Return the (x, y) coordinate for the center point of the cell that contains the specified text.  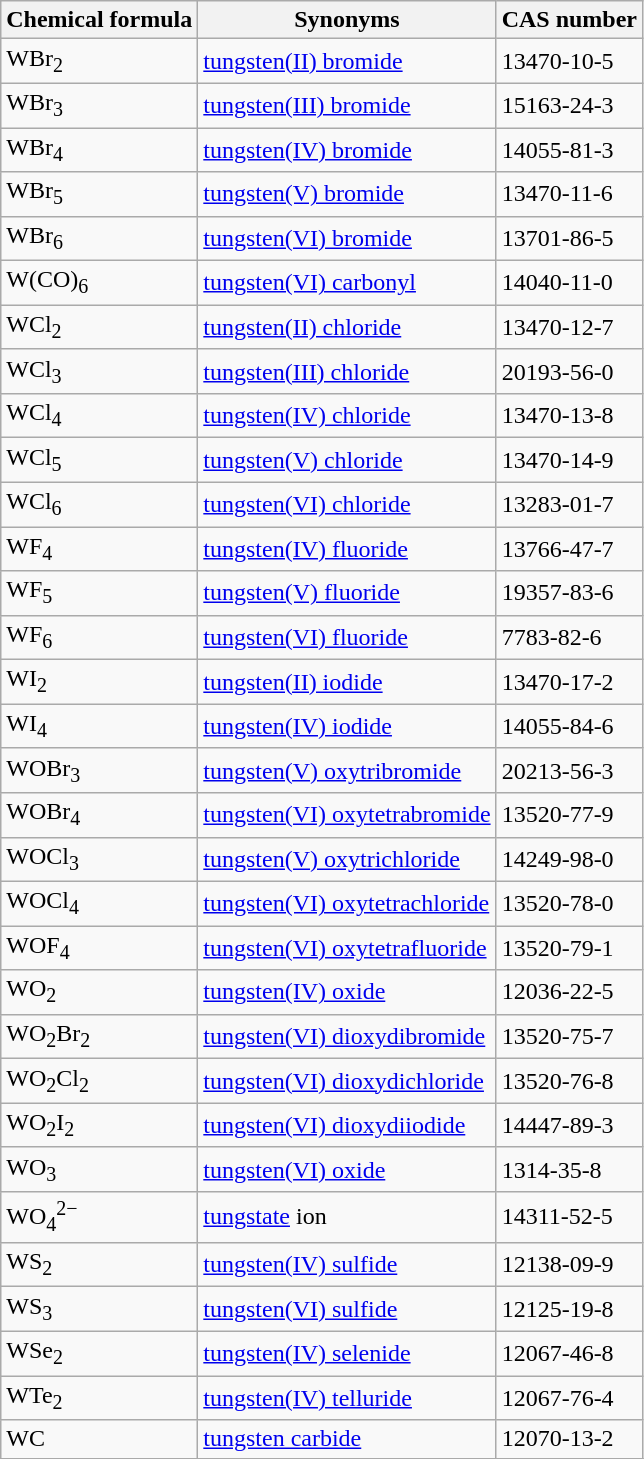
13470-13-8 (569, 416)
WI4 (100, 726)
WCl3 (100, 371)
CAS number (569, 20)
tungsten(VI) chloride (347, 504)
tungsten(VI) dioxydiiodide (347, 1125)
14311-52-5 (569, 1218)
WBr3 (100, 105)
tungsten(II) chloride (347, 327)
WBr6 (100, 238)
tungsten(IV) sulfide (347, 1265)
tungsten(VI) sulfide (347, 1309)
13470-17-2 (569, 682)
12138-09-9 (569, 1265)
WS3 (100, 1309)
13520-77-9 (569, 815)
1314-35-8 (569, 1169)
13470-12-7 (569, 327)
tungsten carbide (347, 1439)
WI2 (100, 682)
tungsten(VI) oxytetrachloride (347, 903)
tungsten(IV) iodide (347, 726)
13470-11-6 (569, 194)
WC (100, 1439)
tungsten(IV) chloride (347, 416)
tungsten(V) bromide (347, 194)
WF5 (100, 593)
14249-98-0 (569, 859)
WCl2 (100, 327)
WS2 (100, 1265)
12070-13-2 (569, 1439)
tungsten(IV) telluride (347, 1398)
tungstate ion (347, 1218)
tungsten(II) iodide (347, 682)
12036-22-5 (569, 992)
tungsten(V) oxytribromide (347, 770)
tungsten(III) bromide (347, 105)
tungsten(III) chloride (347, 371)
13520-76-8 (569, 1081)
tungsten(VI) oxytetrabromide (347, 815)
tungsten(VI) fluoride (347, 637)
WBr2 (100, 61)
WBr5 (100, 194)
WO2Br2 (100, 1036)
WO3 (100, 1169)
Chemical formula (100, 20)
tungsten(IV) bromide (347, 150)
tungsten(VI) carbonyl (347, 283)
15163-24-3 (569, 105)
WSe2 (100, 1353)
7783-82-6 (569, 637)
WOBr3 (100, 770)
WBr4 (100, 150)
WTe2 (100, 1398)
14055-84-6 (569, 726)
WO2 (100, 992)
12067-76-4 (569, 1398)
tungsten(VI) dioxydibromide (347, 1036)
tungsten(V) fluoride (347, 593)
19357-83-6 (569, 593)
tungsten(V) oxytrichloride (347, 859)
14447-89-3 (569, 1125)
12067-46-8 (569, 1353)
WO2Cl2 (100, 1081)
20193-56-0 (569, 371)
20213-56-3 (569, 770)
WO42− (100, 1218)
13520-78-0 (569, 903)
WOCl3 (100, 859)
tungsten(VI) dioxydichloride (347, 1081)
12125-19-8 (569, 1309)
13283-01-7 (569, 504)
Synonyms (347, 20)
14040-11-0 (569, 283)
13520-79-1 (569, 948)
tungsten(IV) oxide (347, 992)
WF4 (100, 549)
WOF4 (100, 948)
WCl5 (100, 460)
tungsten(IV) selenide (347, 1353)
WCl4 (100, 416)
14055-81-3 (569, 150)
13470-10-5 (569, 61)
tungsten(VI) bromide (347, 238)
WOCl4 (100, 903)
W(CO)6 (100, 283)
WF6 (100, 637)
WOBr4 (100, 815)
13766-47-7 (569, 549)
WCl6 (100, 504)
13701-86-5 (569, 238)
tungsten(II) bromide (347, 61)
13470-14-9 (569, 460)
tungsten(V) chloride (347, 460)
tungsten(VI) oxide (347, 1169)
tungsten(VI) oxytetrafluoride (347, 948)
13520-75-7 (569, 1036)
WO2I2 (100, 1125)
tungsten(IV) fluoride (347, 549)
